Provide the (x, y) coordinate of the cell's center where the given text is located.  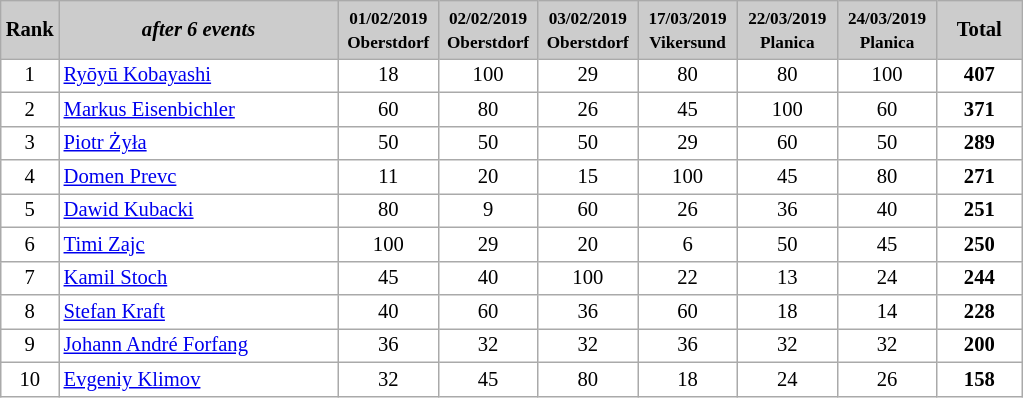
3 (30, 143)
14 (887, 311)
Johann André Forfang (199, 345)
371 (980, 109)
17/03/2019Vikersund (688, 29)
Piotr Żyła (199, 143)
251 (980, 210)
8 (30, 311)
22/03/2019Planica (787, 29)
271 (980, 177)
Rank (30, 29)
02/02/2019Oberstdorf (488, 29)
03/02/2019Oberstdorf (588, 29)
200 (980, 345)
Total (980, 29)
Ryōyū Kobayashi (199, 75)
244 (980, 278)
22 (688, 278)
228 (980, 311)
after 6 events (199, 29)
01/02/2019Oberstdorf (388, 29)
13 (787, 278)
407 (980, 75)
7 (30, 278)
2 (30, 109)
250 (980, 244)
Dawid Kubacki (199, 210)
15 (588, 177)
10 (30, 379)
289 (980, 143)
Domen Prevc (199, 177)
1 (30, 75)
5 (30, 210)
24/03/2019Planica (887, 29)
Evgeniy Klimov (199, 379)
11 (388, 177)
Timi Zajc (199, 244)
Stefan Kraft (199, 311)
Markus Eisenbichler (199, 109)
158 (980, 379)
Kamil Stoch (199, 278)
4 (30, 177)
